Return the [X, Y] coordinate for the center point of the cell that contains the specified text.  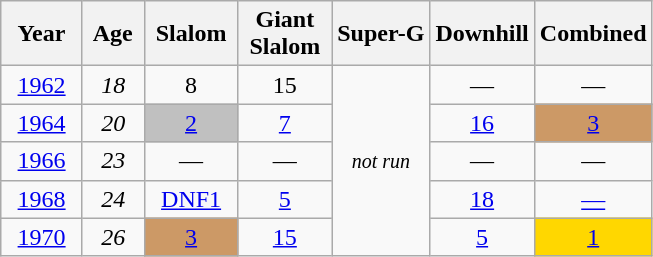
Giant Slalom [285, 34]
16 [482, 123]
23 [113, 161]
DNF1 [191, 199]
7 [285, 123]
24 [113, 199]
1964 [42, 123]
Super-G [381, 34]
1962 [42, 85]
Downhill [482, 34]
1968 [42, 199]
20 [113, 123]
not run [381, 161]
1 [593, 237]
2 [191, 123]
8 [191, 85]
Slalom [191, 34]
Age [113, 34]
Combined [593, 34]
26 [113, 237]
1970 [42, 237]
Year [42, 34]
1966 [42, 161]
